Return (X, Y) of the center of cell containing provided text 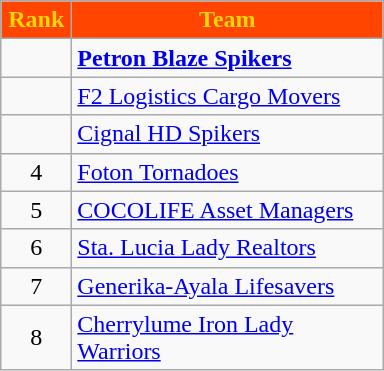
6 (36, 248)
8 (36, 338)
4 (36, 172)
Team (228, 20)
Cignal HD Spikers (228, 134)
Rank (36, 20)
Foton Tornadoes (228, 172)
5 (36, 210)
7 (36, 286)
Cherrylume Iron Lady Warriors (228, 338)
COCOLIFE Asset Managers (228, 210)
Petron Blaze Spikers (228, 58)
F2 Logistics Cargo Movers (228, 96)
Generika-Ayala Lifesavers (228, 286)
Sta. Lucia Lady Realtors (228, 248)
